Scan for the cell matching the given text and deliver its [X, Y] coordinate at center. 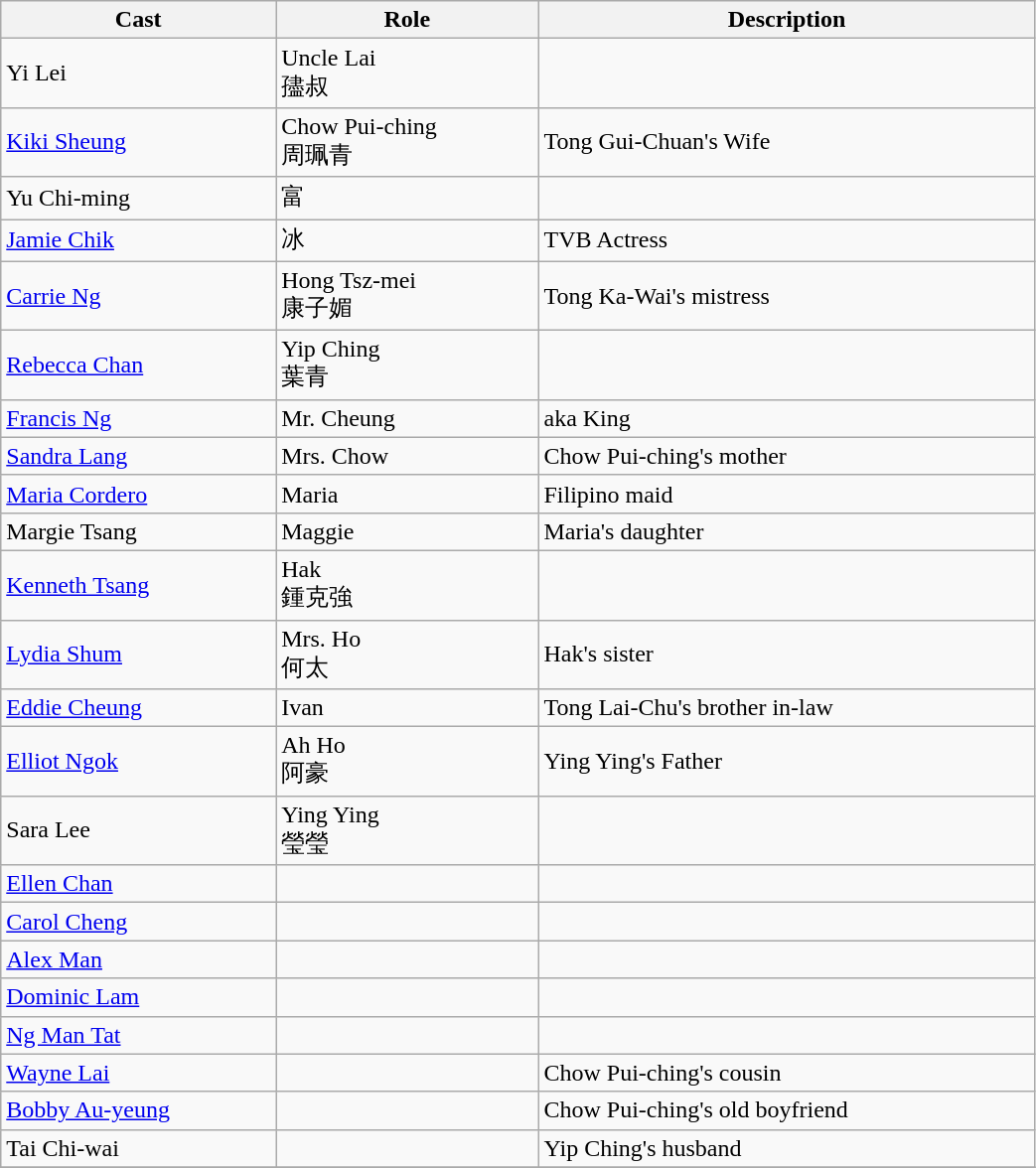
Kiki Sheung [139, 142]
Alex Man [139, 959]
Tong Gui-Chuan's Wife [787, 142]
Chow Pui-ching's old boyfriend [787, 1110]
Sara Lee [139, 830]
Francis Ng [139, 418]
Carol Cheng [139, 922]
Tong Ka-Wai's mistress [787, 296]
富 [407, 199]
aka King [787, 418]
TVB Actress [787, 240]
Tai Chi-wai [139, 1148]
Eddie Cheung [139, 708]
Kenneth Tsang [139, 585]
Description [787, 20]
Ellen Chan [139, 884]
Dominic Lam [139, 997]
Hak 鍾克強 [407, 585]
Mrs. Ho 何太 [407, 655]
Mrs. Chow [407, 456]
Hak's sister [787, 655]
Mr. Cheung [407, 418]
Hong Tsz-mei康子媚 [407, 296]
Sandra Lang [139, 456]
Carrie Ng [139, 296]
Ng Man Tat [139, 1035]
Yip Ching葉青 [407, 365]
Bobby Au-yeung [139, 1110]
Yu Chi-ming [139, 199]
Maggie [407, 531]
Tong Lai-Chu's brother in-law [787, 708]
Chow Pui-ching's cousin [787, 1073]
Filipino maid [787, 494]
Ying Ying's Father [787, 762]
Maria's daughter [787, 531]
Yi Lei [139, 73]
Margie Tsang [139, 531]
Uncle Lai孻叔 [407, 73]
Ah Ho 阿豪 [407, 762]
Chow Pui-ching's mother [787, 456]
Ying Ying 瑩瑩 [407, 830]
Jamie Chik [139, 240]
冰 [407, 240]
Maria [407, 494]
Rebecca Chan [139, 365]
Wayne Lai [139, 1073]
Maria Cordero [139, 494]
Role [407, 20]
Ivan [407, 708]
Cast [139, 20]
Lydia Shum [139, 655]
Chow Pui-ching周珮青 [407, 142]
Yip Ching's husband [787, 1148]
Elliot Ngok [139, 762]
